Scan for the cell matching the given text and deliver its [X, Y] coordinate at center. 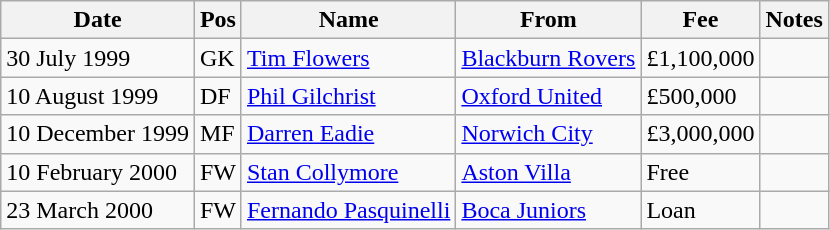
Oxford United [548, 96]
GK [218, 58]
Fernando Pasquinelli [348, 210]
Phil Gilchrist [348, 96]
Fee [700, 20]
Loan [700, 210]
10 December 1999 [98, 134]
DF [218, 96]
Norwich City [548, 134]
Aston Villa [548, 172]
£3,000,000 [700, 134]
23 March 2000 [98, 210]
£1,100,000 [700, 58]
10 August 1999 [98, 96]
Tim Flowers [348, 58]
Date [98, 20]
£500,000 [700, 96]
Pos [218, 20]
Boca Juniors [548, 210]
From [548, 20]
Free [700, 172]
10 February 2000 [98, 172]
Name [348, 20]
MF [218, 134]
Stan Collymore [348, 172]
Darren Eadie [348, 134]
Blackburn Rovers [548, 58]
30 July 1999 [98, 58]
Notes [794, 20]
